Search for the cell housing the specified text and yield its [X, Y] center coordinate. 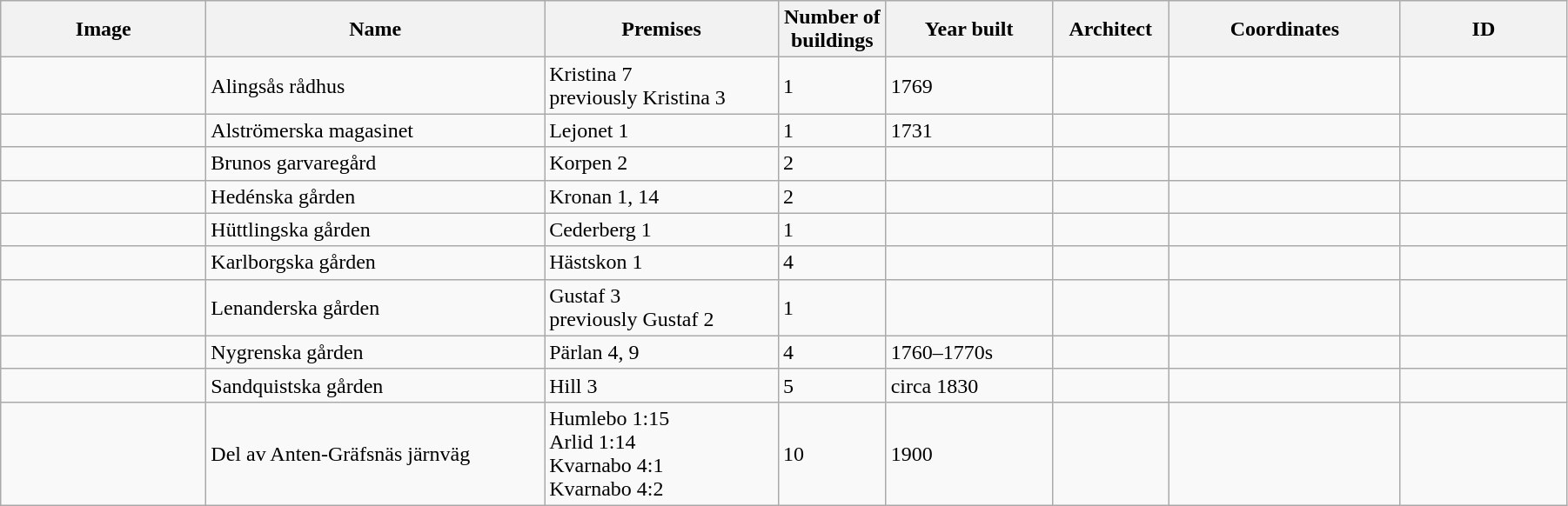
Lenanderska gården [376, 308]
Humlebo 1:15Arlid 1:14Kvarnabo 4:1Kvarnabo 4:2 [661, 454]
1731 [969, 130]
Alströmerska magasinet [376, 130]
Hedénska gården [376, 196]
Cederberg 1 [661, 230]
Korpen 2 [661, 163]
Hill 3 [661, 385]
circa 1830 [969, 385]
Premises [661, 30]
Coordinates [1284, 30]
Image [104, 30]
10 [833, 454]
Pärlan 4, 9 [661, 352]
Architect [1110, 30]
ID [1483, 30]
1900 [969, 454]
Number ofbuildings [833, 30]
Alingsås rådhus [376, 85]
Karlborgska gården [376, 263]
Brunos garvaregård [376, 163]
Del av Anten-Gräfsnäs järnväg [376, 454]
Year built [969, 30]
Hüttlingska gården [376, 230]
Kristina 7previously Kristina 3 [661, 85]
Kronan 1, 14 [661, 196]
Hästskon 1 [661, 263]
1769 [969, 85]
Sandquistska gården [376, 385]
Name [376, 30]
5 [833, 385]
Nygrenska gården [376, 352]
1760–1770s [969, 352]
Gustaf 3previously Gustaf 2 [661, 308]
Lejonet 1 [661, 130]
